From the cell containing the given text, extract its center point as [X, Y] coordinate. 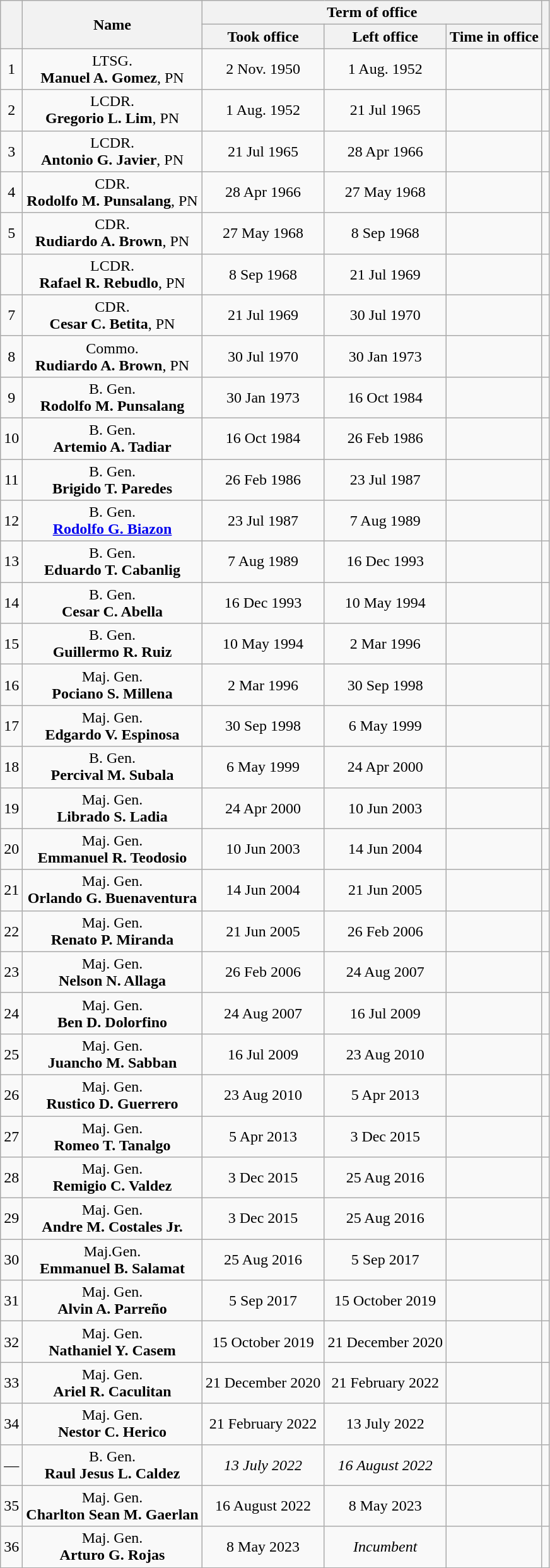
2 Nov. 1950 [263, 69]
21 [11, 890]
5 [11, 233]
Maj. Gen.Arturo G. Rojas [112, 1547]
Maj. Gen.Romeo T. Tanalgo [112, 1136]
27 [11, 1136]
7 [11, 315]
11 [11, 480]
Time in office [494, 37]
Maj. Gen.Rustico D. Guerrero [112, 1095]
Maj. Gen.Alvin A. Parreño [112, 1301]
Took office [263, 37]
Maj. Gen.Pociano S. Millena [112, 685]
Term of office [372, 13]
33 [11, 1383]
30 [11, 1259]
B. Gen.Rodolfo M. Punsalang [112, 398]
B. Gen.Cesar C. Abella [112, 603]
Maj. Gen.Emmanuel R. Teodosio [112, 849]
CDR.Cesar C. Betita, PN [112, 315]
Maj. Gen.Nestor C. Herico [112, 1424]
28 [11, 1177]
B. Gen.Guillermo R. Ruiz [112, 644]
LCDR.Rafael R. Rebudlo, PN [112, 274]
— [11, 1465]
B. Gen.Brigido T. Paredes [112, 480]
31 [11, 1301]
17 [11, 726]
36 [11, 1547]
Maj. Gen.Librado S. Ladia [112, 808]
35 [11, 1506]
13 [11, 562]
9 [11, 398]
Maj. Gen.Juancho M. Sabban [112, 1054]
19 [11, 808]
4 [11, 192]
2 [11, 110]
B. Gen.Rodolfo G. Biazon [112, 521]
Maj. Gen.Nathaniel Y. Casem [112, 1341]
Maj. Gen.Orlando G. Buenaventura [112, 890]
Maj.Gen.Emmanuel B. Salamat [112, 1259]
10 [11, 438]
8 [11, 356]
34 [11, 1424]
B. Gen.Artemio A. Tadiar [112, 438]
Maj. Gen.Nelson N. Allaga [112, 972]
Maj. Gen.Charlton Sean M. Gaerlan [112, 1506]
Name [112, 25]
1 [11, 69]
16 [11, 685]
B. Gen.Eduardo T. Cabanlig [112, 562]
Commo.Rudiardo A. Brown, PN [112, 356]
Incumbent [385, 1547]
CDR.Rudiardo A. Brown, PN [112, 233]
14 [11, 603]
Maj. Gen.Renato P. Miranda [112, 931]
B. Gen.Percival M. Subala [112, 767]
15 [11, 644]
Maj. Gen.Remigio C. Valdez [112, 1177]
32 [11, 1341]
26 [11, 1095]
Maj. Gen.Ariel R. Caculitan [112, 1383]
23 [11, 972]
24 [11, 1013]
29 [11, 1219]
20 [11, 849]
Maj. Gen.Edgardo V. Espinosa [112, 726]
18 [11, 767]
3 [11, 151]
LCDR.Gregorio L. Lim, PN [112, 110]
CDR.Rodolfo M. Punsalang, PN [112, 192]
B. Gen.Raul Jesus L. Caldez [112, 1465]
LTSG.Manuel A. Gomez, PN [112, 69]
Left office [385, 37]
LCDR.Antonio G. Javier, PN [112, 151]
Maj. Gen.Ben D. Dolorfino [112, 1013]
Maj. Gen.Andre M. Costales Jr. [112, 1219]
12 [11, 521]
22 [11, 931]
25 [11, 1054]
